Pinpoint the cell where the given text exists, returning its (x, y) midpoint coordinate. 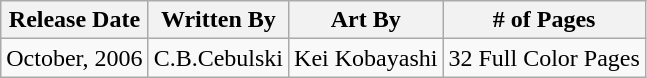
Art By (366, 20)
Release Date (74, 20)
Written By (218, 20)
C.B.Cebulski (218, 58)
Kei Kobayashi (366, 58)
32 Full Color Pages (544, 58)
# of Pages (544, 20)
October, 2006 (74, 58)
